Find where the given text appears and provide that cell's center as [X, Y] coordinate. 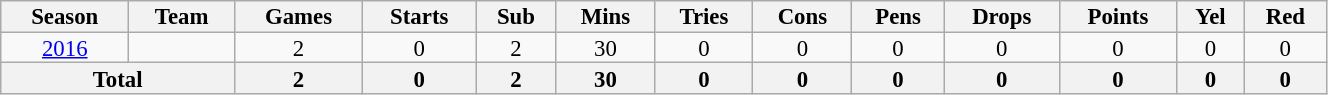
Tries [704, 16]
Games [299, 16]
Starts [420, 16]
2016 [65, 48]
Pens [898, 16]
Yel [1211, 16]
Season [65, 16]
Red [1285, 16]
Team [182, 16]
Points [1118, 16]
Cons [802, 16]
Sub [516, 16]
Drops [1002, 16]
Total [118, 78]
Mins [606, 16]
